Identify which cell holds the provided text, then report its [X, Y] central coordinate. 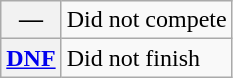
DNF [31, 58]
Did not finish [146, 58]
Did not compete [146, 20]
— [31, 20]
